From the cell containing the given text, extract its center point as (X, Y) coordinate. 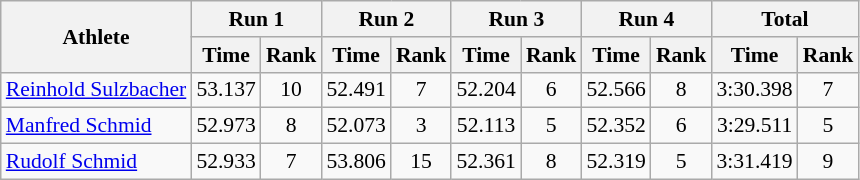
9 (828, 162)
52.073 (356, 126)
52.113 (486, 126)
52.319 (616, 162)
52.361 (486, 162)
Run 1 (256, 19)
53.806 (356, 162)
Run 4 (646, 19)
Total (784, 19)
Run 3 (516, 19)
3:30.398 (754, 90)
10 (292, 90)
52.204 (486, 90)
52.933 (226, 162)
Athlete (96, 36)
53.137 (226, 90)
52.491 (356, 90)
52.973 (226, 126)
Run 2 (386, 19)
3:31.419 (754, 162)
3:29.511 (754, 126)
Reinhold Sulzbacher (96, 90)
Rudolf Schmid (96, 162)
52.566 (616, 90)
15 (422, 162)
3 (422, 126)
Manfred Schmid (96, 126)
52.352 (616, 126)
